Find where the given text appears and provide that cell's center as (X, Y) coordinate. 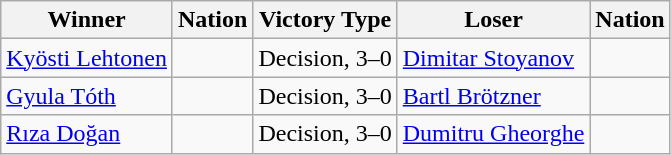
Kyösti Lehtonen (87, 58)
Dimitar Stoyanov (494, 58)
Bartl Brötzner (494, 96)
Dumitru Gheorghe (494, 134)
Winner (87, 20)
Rıza Doğan (87, 134)
Loser (494, 20)
Gyula Tóth (87, 96)
Victory Type (325, 20)
